From the cell containing the given text, extract its center point as [x, y] coordinate. 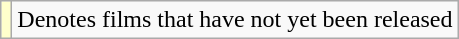
Denotes films that have not yet been released [235, 20]
